Locate the cell with the specified text and output its (X, Y) center coordinate. 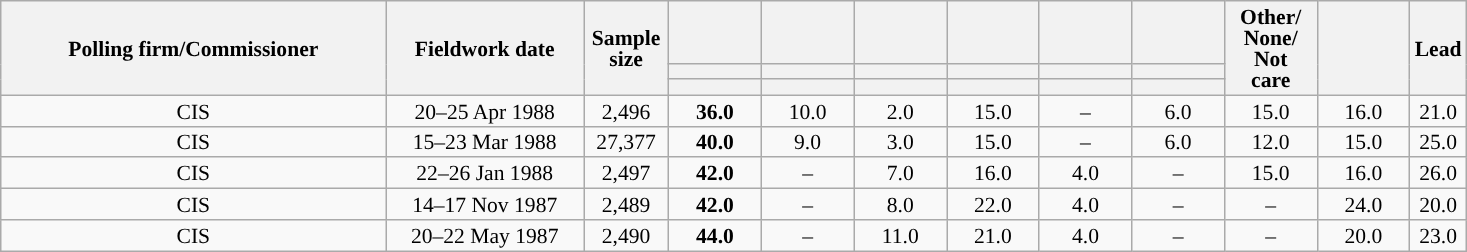
10.0 (808, 110)
3.0 (900, 142)
11.0 (900, 236)
9.0 (808, 142)
44.0 (716, 236)
Other/None/Notcare (1270, 48)
27,377 (626, 142)
26.0 (1438, 174)
Sample size (626, 48)
8.0 (900, 204)
2,489 (626, 204)
36.0 (716, 110)
20–25 Apr 1988 (485, 110)
14–17 Nov 1987 (485, 204)
22–26 Jan 1988 (485, 174)
Fieldwork date (485, 48)
40.0 (716, 142)
12.0 (1270, 142)
2.0 (900, 110)
15–23 Mar 1988 (485, 142)
2,490 (626, 236)
23.0 (1438, 236)
24.0 (1364, 204)
20–22 May 1987 (485, 236)
22.0 (992, 204)
25.0 (1438, 142)
2,497 (626, 174)
7.0 (900, 174)
Polling firm/Commissioner (194, 48)
2,496 (626, 110)
Lead (1438, 48)
